Scan for the cell matching the given text and deliver its [x, y] coordinate at center. 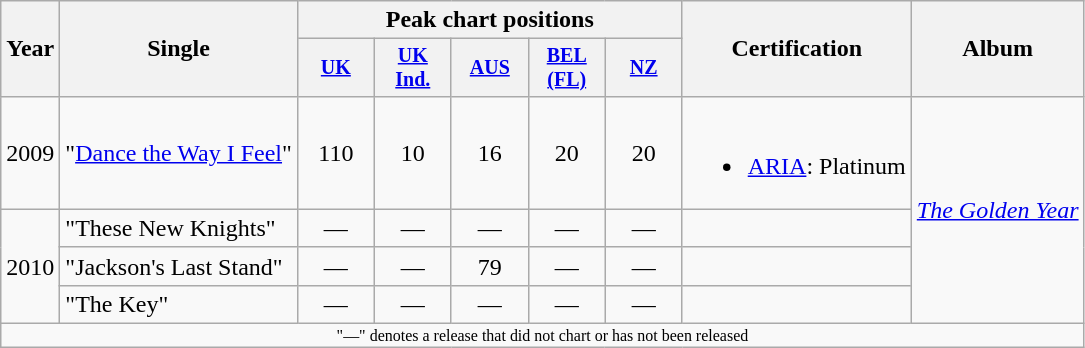
NZ [644, 68]
Certification [796, 49]
110 [336, 152]
2010 [30, 266]
16 [490, 152]
ARIA: Platinum [796, 152]
"—" denotes a release that did not chart or has not been released [542, 336]
"These New Knights" [179, 228]
"The Key" [179, 304]
UK [336, 68]
The Golden Year [998, 210]
Peak chart positions [490, 20]
Year [30, 49]
10 [412, 152]
"Dance the Way I Feel" [179, 152]
79 [490, 266]
Single [179, 49]
UKInd. [412, 68]
BEL(FL) [566, 68]
AUS [490, 68]
2009 [30, 152]
"Jackson's Last Stand" [179, 266]
Album [998, 49]
